Identify which cell holds the provided text, then report its (x, y) central coordinate. 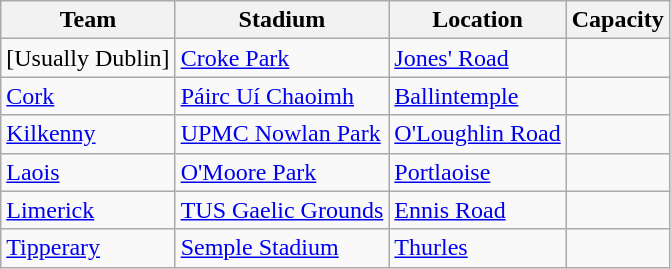
Kilkenny (88, 134)
Capacity (618, 20)
Páirc Uí Chaoimh (282, 96)
Cork (88, 96)
Laois (88, 172)
Croke Park (282, 58)
Ennis Road (478, 210)
Thurles (478, 248)
Stadium (282, 20)
TUS Gaelic Grounds (282, 210)
Ballintemple (478, 96)
Jones' Road (478, 58)
Location (478, 20)
Limerick (88, 210)
Portlaoise (478, 172)
UPMC Nowlan Park (282, 134)
[Usually Dublin] (88, 58)
O'Moore Park (282, 172)
O'Loughlin Road (478, 134)
Team (88, 20)
Tipperary (88, 248)
Semple Stadium (282, 248)
